Pinpoint the cell where the given text exists, returning its [X, Y] midpoint coordinate. 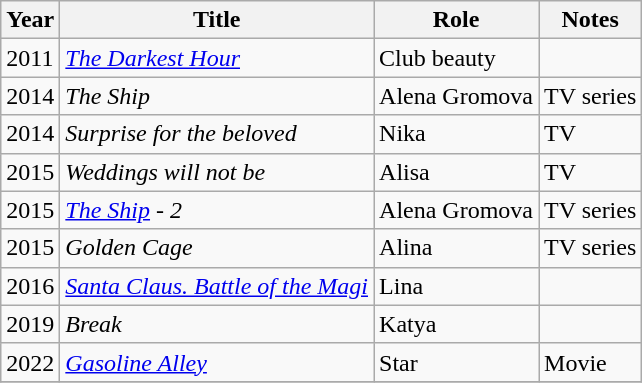
2011 [30, 58]
Nika [456, 134]
Alisa [456, 172]
Notes [590, 20]
Break [217, 324]
The Darkest Hour [217, 58]
Katya [456, 324]
Weddings will not be [217, 172]
Movie [590, 362]
2016 [30, 286]
2019 [30, 324]
Star [456, 362]
Title [217, 20]
Club beauty [456, 58]
Gasoline Alley [217, 362]
Santa Claus. Battle of the Magi [217, 286]
The Ship - 2 [217, 210]
Surprise for the beloved [217, 134]
Alina [456, 248]
Golden Cage [217, 248]
Role [456, 20]
2022 [30, 362]
Lina [456, 286]
Year [30, 20]
The Ship [217, 96]
